Output the (x, y) coordinate of the center of the cell containing the given text.  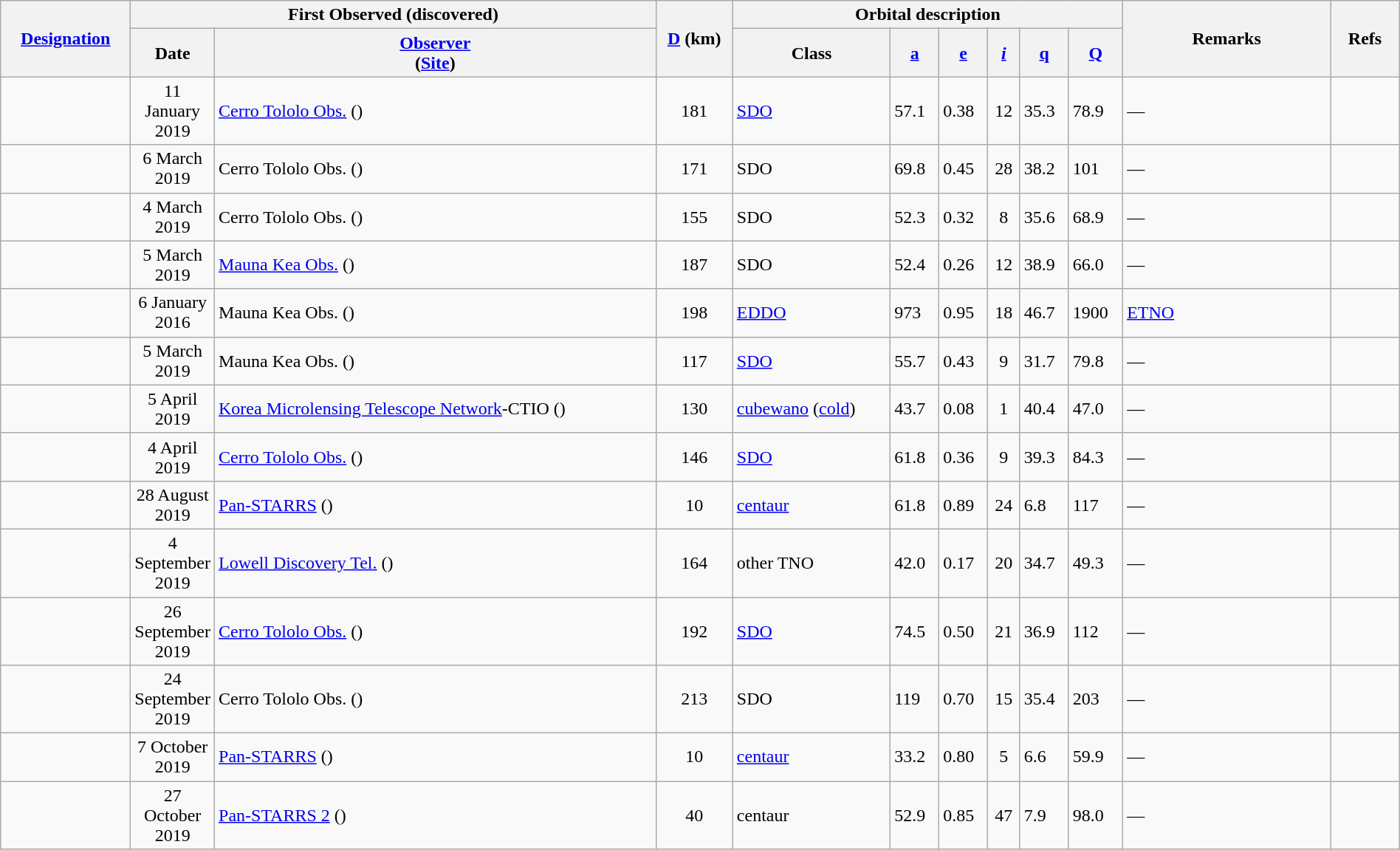
Pan-STARRS 2 () (436, 815)
52.3 (915, 217)
7 October 2019 (173, 758)
Korea Microlensing Telescope Network-CTIO () (436, 409)
6.8 (1044, 505)
187 (694, 264)
i (1004, 53)
First Observed (discovered) (393, 15)
59.9 (1096, 758)
213 (694, 699)
Observer(Site) (436, 53)
q (1044, 53)
1900 (1096, 313)
49.3 (1096, 563)
0.38 (964, 111)
0.50 (964, 631)
164 (694, 563)
0.26 (964, 264)
ETNO (1227, 313)
Date (173, 53)
55.7 (915, 360)
a (915, 53)
Q (1096, 53)
203 (1096, 699)
47.0 (1096, 409)
8 (1004, 217)
5 (1004, 758)
Orbital description (927, 15)
39.3 (1044, 456)
24 September 2019 (173, 699)
18 (1004, 313)
21 (1004, 631)
6 January 2016 (173, 313)
46.7 (1044, 313)
0.95 (964, 313)
101 (1096, 168)
130 (694, 409)
4 September 2019 (173, 563)
D (km) (694, 38)
28 (1004, 168)
31.7 (1044, 360)
43.7 (915, 409)
78.9 (1096, 111)
84.3 (1096, 456)
0.85 (964, 815)
38.9 (1044, 264)
47 (1004, 815)
146 (694, 456)
155 (694, 217)
40.4 (1044, 409)
52.4 (915, 264)
74.5 (915, 631)
35.6 (1044, 217)
26 September 2019 (173, 631)
24 (1004, 505)
192 (694, 631)
0.45 (964, 168)
27 October 2019 (173, 815)
5 April 2019 (173, 409)
112 (1096, 631)
69.8 (915, 168)
0.36 (964, 456)
4 April 2019 (173, 456)
cubewano (cold) (811, 409)
15 (1004, 699)
Designation (66, 38)
0.08 (964, 409)
0.17 (964, 563)
0.43 (964, 360)
171 (694, 168)
6.6 (1044, 758)
66.0 (1096, 264)
Refs (1365, 38)
181 (694, 111)
38.2 (1044, 168)
198 (694, 313)
34.7 (1044, 563)
6 March 2019 (173, 168)
119 (915, 699)
35.4 (1044, 699)
0.80 (964, 758)
e (964, 53)
4 March 2019 (173, 217)
42.0 (915, 563)
1 (1004, 409)
79.8 (1096, 360)
Class (811, 53)
33.2 (915, 758)
7.9 (1044, 815)
35.3 (1044, 111)
36.9 (1044, 631)
EDDO (811, 313)
68.9 (1096, 217)
Remarks (1227, 38)
11 January 2019 (173, 111)
40 (694, 815)
0.70 (964, 699)
other TNO (811, 563)
973 (915, 313)
0.32 (964, 217)
98.0 (1096, 815)
57.1 (915, 111)
20 (1004, 563)
0.89 (964, 505)
Lowell Discovery Tel. () (436, 563)
52.9 (915, 815)
28 August 2019 (173, 505)
